Output the (X, Y) coordinate of the center of the cell containing the given text.  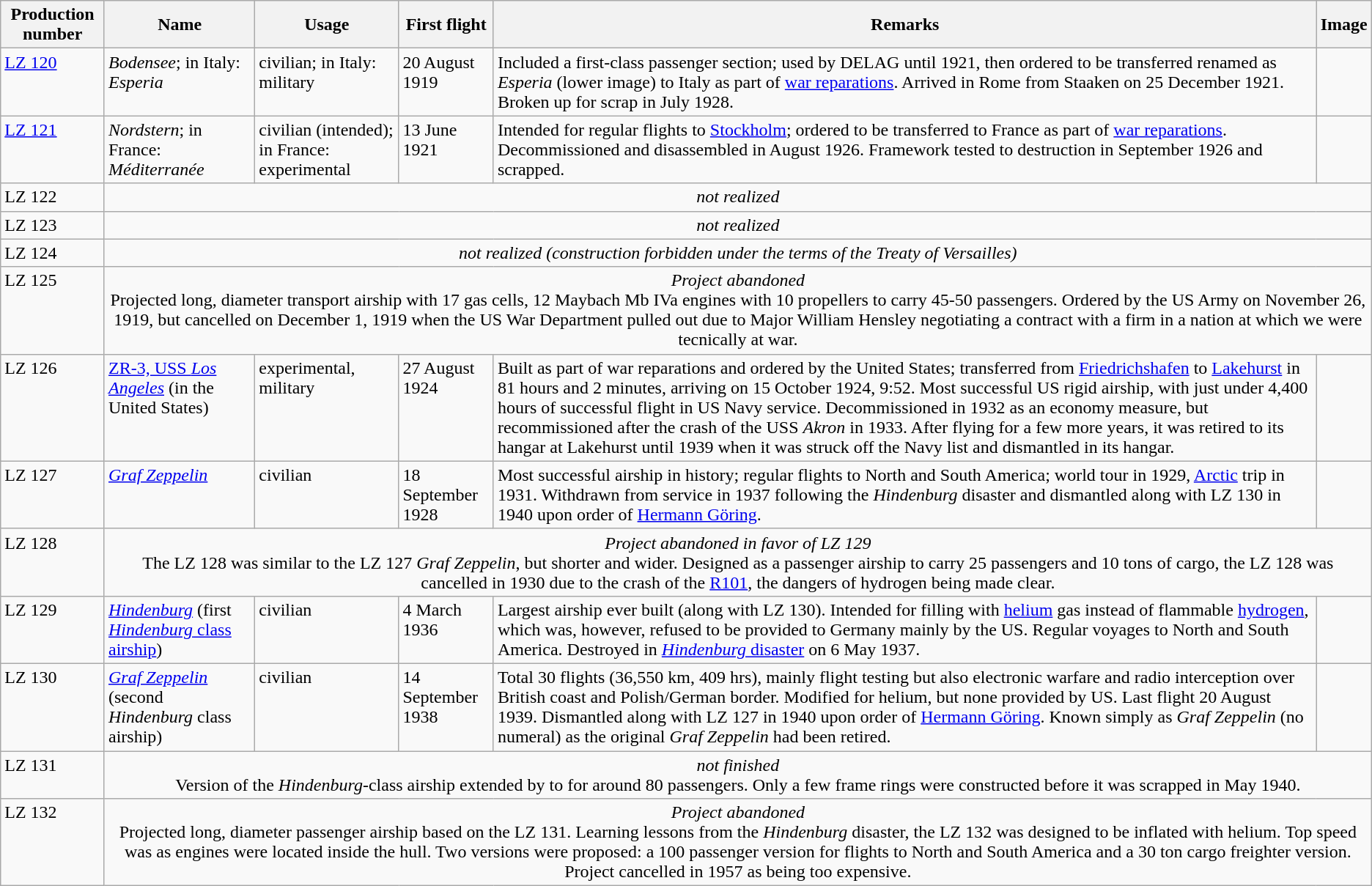
Production number (53, 25)
not realized (construction forbidden under the terms of the Treaty of Versailles) (737, 253)
LZ 129 (53, 630)
LZ 131 (53, 774)
Bodensee; in Italy: Esperia (179, 82)
LZ 130 (53, 706)
LZ 128 (53, 562)
Usage (327, 25)
civilian (intended); in France: experimental (327, 149)
Nordstern; in France: Méditerranée (179, 149)
LZ 121 (53, 149)
13 June 1921 (446, 149)
Graf Zeppelin (second Hindenburg class airship) (179, 706)
ZR-3, USS Los Angeles (in the United States) (179, 407)
Remarks (904, 25)
LZ 127 (53, 495)
LZ 132 (53, 843)
civilian; in Italy: military (327, 82)
Graf Zeppelin (179, 495)
20 August 1919 (446, 82)
LZ 124 (53, 253)
18 September 1928 (446, 495)
First flight (446, 25)
LZ 120 (53, 82)
27 August 1924 (446, 407)
Image (1344, 25)
LZ 126 (53, 407)
Hindenburg (first Hindenburg class airship) (179, 630)
LZ 123 (53, 225)
Name (179, 25)
4 March 1936 (446, 630)
experimental, military (327, 407)
14 September 1938 (446, 706)
LZ 125 (53, 311)
LZ 122 (53, 197)
